Output the [x, y] coordinate of the center of the cell containing the given text.  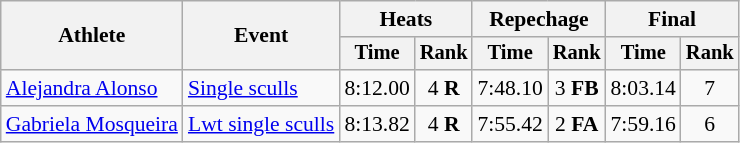
Athlete [92, 36]
Heats [406, 19]
8:03.14 [642, 88]
7:59.16 [642, 124]
Single sculls [261, 88]
6 [710, 124]
Alejandra Alonso [92, 88]
8:12.00 [376, 88]
7:48.10 [510, 88]
7 [710, 88]
3 FB [577, 88]
Gabriela Mosqueira [92, 124]
Repechage [538, 19]
7:55.42 [510, 124]
Event [261, 36]
8:13.82 [376, 124]
Lwt single sculls [261, 124]
2 FA [577, 124]
Final [672, 19]
